Capture the cell that displays the provided text and extract its (X, Y) central coordinate. 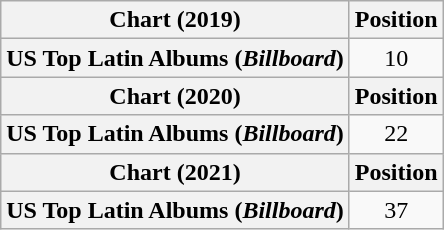
Chart (2021) (176, 172)
Chart (2019) (176, 20)
37 (396, 210)
Chart (2020) (176, 96)
22 (396, 134)
10 (396, 58)
